Scan for the cell matching the given text and deliver its (X, Y) coordinate at center. 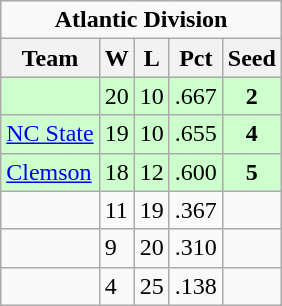
12 (152, 172)
.138 (196, 286)
.310 (196, 248)
2 (252, 96)
11 (116, 210)
.367 (196, 210)
5 (252, 172)
9 (116, 248)
Clemson (50, 172)
25 (152, 286)
L (152, 58)
Pct (196, 58)
.600 (196, 172)
Atlantic Division (142, 20)
.667 (196, 96)
.655 (196, 134)
NC State (50, 134)
18 (116, 172)
Seed (252, 58)
W (116, 58)
Team (50, 58)
